From the cell containing the given text, extract its center point as (x, y) coordinate. 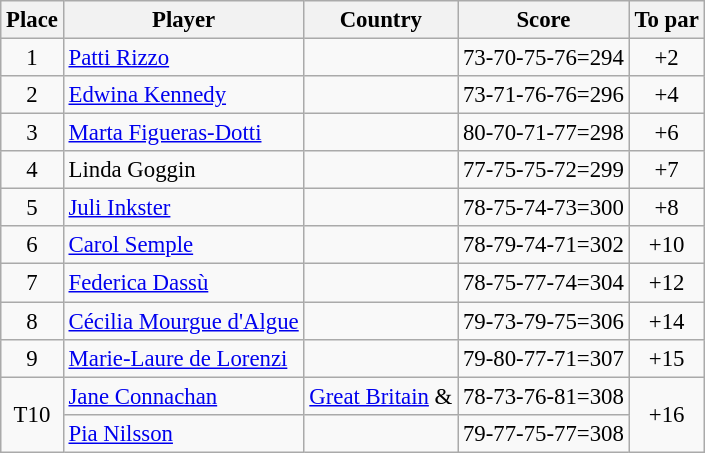
+12 (666, 283)
78-79-74-71=302 (544, 245)
Linda Goggin (184, 170)
Cécilia Mourgue d'Algue (184, 321)
Great Britain & (381, 396)
7 (32, 283)
79-77-75-77=308 (544, 433)
+2 (666, 58)
73-70-75-76=294 (544, 58)
78-73-76-81=308 (544, 396)
Patti Rizzo (184, 58)
73-71-76-76=296 (544, 95)
Edwina Kennedy (184, 95)
+8 (666, 208)
Juli Inkster (184, 208)
+14 (666, 321)
2 (32, 95)
79-80-77-71=307 (544, 358)
9 (32, 358)
78-75-74-73=300 (544, 208)
Marta Figueras-Dotti (184, 133)
Score (544, 20)
+16 (666, 414)
8 (32, 321)
Country (381, 20)
79-73-79-75=306 (544, 321)
Federica Dassù (184, 283)
+7 (666, 170)
To par (666, 20)
+15 (666, 358)
4 (32, 170)
+4 (666, 95)
T10 (32, 414)
5 (32, 208)
6 (32, 245)
78-75-77-74=304 (544, 283)
80-70-71-77=298 (544, 133)
Carol Semple (184, 245)
Jane Connachan (184, 396)
3 (32, 133)
77-75-75-72=299 (544, 170)
1 (32, 58)
Marie-Laure de Lorenzi (184, 358)
Place (32, 20)
Pia Nilsson (184, 433)
+10 (666, 245)
Player (184, 20)
+6 (666, 133)
